Locate the cell with the specified text and output its [x, y] center coordinate. 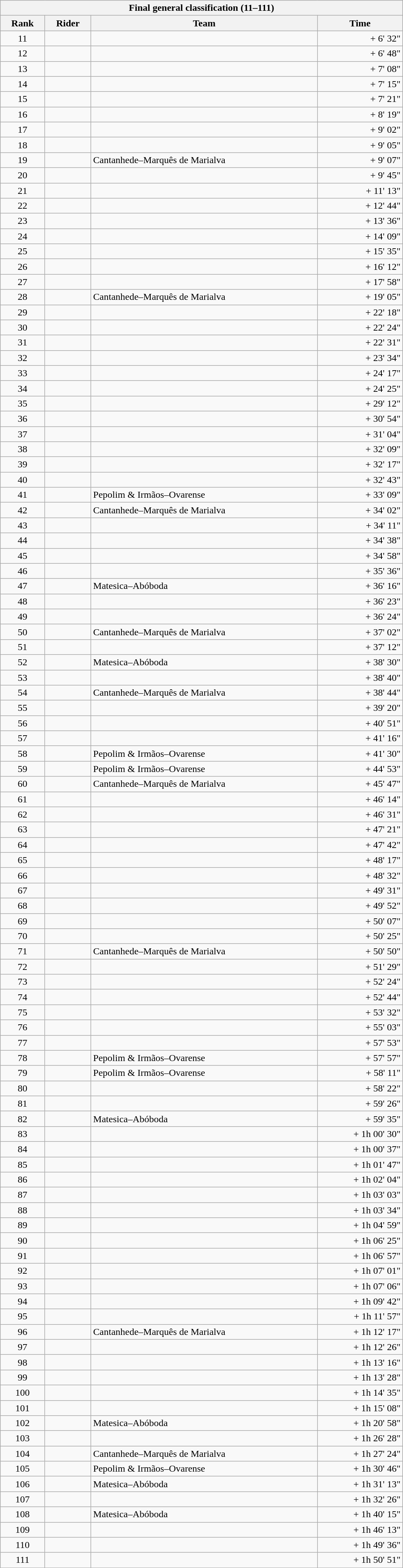
+ 1h 02' 04" [360, 1180]
+ 50' 50" [360, 952]
101 [22, 1408]
82 [22, 1119]
65 [22, 860]
103 [22, 1438]
47 [22, 586]
+ 1h 26' 28" [360, 1438]
51 [22, 647]
+ 1h 15' 08" [360, 1408]
+ 16' 12" [360, 267]
+ 9' 45" [360, 175]
+ 15' 35" [360, 251]
+ 22' 18" [360, 312]
+ 1h 07' 06" [360, 1286]
+ 17' 58" [360, 282]
+ 19' 05" [360, 297]
93 [22, 1286]
Time [360, 23]
28 [22, 297]
43 [22, 525]
+ 1h 40' 15" [360, 1514]
+ 34' 11" [360, 525]
+ 1h 27' 24" [360, 1454]
83 [22, 1134]
+ 22' 31" [360, 343]
+ 46' 14" [360, 799]
Final general classification (11–111) [201, 8]
+ 14' 09" [360, 236]
69 [22, 921]
75 [22, 1012]
20 [22, 175]
+ 24' 17" [360, 373]
+ 1h 11' 57" [360, 1317]
108 [22, 1514]
19 [22, 160]
22 [22, 206]
+ 1h 06' 25" [360, 1241]
+ 1h 32' 26" [360, 1499]
91 [22, 1256]
29 [22, 312]
+ 53' 32" [360, 1012]
35 [22, 403]
98 [22, 1362]
+ 24' 25" [360, 388]
+ 29' 12" [360, 403]
+ 47' 21" [360, 830]
+ 36' 16" [360, 586]
+ 23' 34" [360, 358]
109 [22, 1530]
+ 36' 24" [360, 616]
+ 1h 01' 47" [360, 1165]
107 [22, 1499]
49 [22, 616]
13 [22, 69]
+ 9' 02" [360, 130]
+ 49' 52" [360, 906]
+ 1h 12' 17" [360, 1332]
105 [22, 1469]
+ 39' 20" [360, 708]
53 [22, 678]
106 [22, 1484]
+ 1h 09' 42" [360, 1301]
18 [22, 145]
80 [22, 1088]
64 [22, 845]
+ 50' 25" [360, 936]
70 [22, 936]
95 [22, 1317]
56 [22, 723]
48 [22, 601]
14 [22, 84]
25 [22, 251]
+ 1h 03' 34" [360, 1210]
+ 44' 53" [360, 769]
+ 48' 17" [360, 860]
44 [22, 541]
+ 32' 17" [360, 465]
+ 36' 23" [360, 601]
41 [22, 495]
+ 41' 16" [360, 738]
78 [22, 1058]
16 [22, 114]
54 [22, 693]
96 [22, 1332]
+ 11' 13" [360, 191]
76 [22, 1027]
Rank [22, 23]
74 [22, 997]
30 [22, 327]
+ 1h 14' 35" [360, 1392]
+ 30' 54" [360, 419]
+ 49' 31" [360, 890]
+ 13' 36" [360, 221]
55 [22, 708]
104 [22, 1454]
+ 1h 20' 58" [360, 1423]
77 [22, 1043]
+ 12' 44" [360, 206]
23 [22, 221]
84 [22, 1149]
+ 50' 07" [360, 921]
+ 34' 38" [360, 541]
58 [22, 754]
21 [22, 191]
+ 59' 35" [360, 1119]
46 [22, 571]
+ 1h 49' 36" [360, 1545]
+ 1h 13' 28" [360, 1377]
32 [22, 358]
+ 22' 24" [360, 327]
+ 1h 04' 59" [360, 1225]
33 [22, 373]
+ 1h 00' 30" [360, 1134]
99 [22, 1377]
+ 34' 58" [360, 556]
+ 8' 19" [360, 114]
+ 52' 44" [360, 997]
61 [22, 799]
+ 45' 47" [360, 784]
+ 37' 02" [360, 632]
27 [22, 282]
+ 7' 15" [360, 84]
97 [22, 1347]
+ 6' 32" [360, 38]
92 [22, 1271]
+ 40' 51" [360, 723]
52 [22, 662]
42 [22, 510]
57 [22, 738]
+ 1h 30' 46" [360, 1469]
+ 32' 43" [360, 480]
+ 1h 13' 16" [360, 1362]
+ 34' 02" [360, 510]
+ 7' 08" [360, 69]
73 [22, 982]
79 [22, 1073]
+ 47' 42" [360, 845]
87 [22, 1195]
50 [22, 632]
+ 57' 53" [360, 1043]
+ 1h 06' 57" [360, 1256]
+ 1h 46' 13" [360, 1530]
39 [22, 465]
+ 9' 07" [360, 160]
110 [22, 1545]
86 [22, 1180]
+ 59' 26" [360, 1103]
+ 52' 24" [360, 982]
12 [22, 54]
81 [22, 1103]
+ 32' 09" [360, 449]
62 [22, 814]
+ 48' 32" [360, 875]
89 [22, 1225]
+ 58' 11" [360, 1073]
+ 1h 31' 13" [360, 1484]
90 [22, 1241]
+ 38' 44" [360, 693]
11 [22, 38]
+ 31' 04" [360, 434]
63 [22, 830]
+ 1h 03' 03" [360, 1195]
+ 37' 12" [360, 647]
26 [22, 267]
+ 9' 05" [360, 145]
60 [22, 784]
+ 41' 30" [360, 754]
+ 38' 30" [360, 662]
Rider [68, 23]
72 [22, 967]
45 [22, 556]
+ 1h 07' 01" [360, 1271]
24 [22, 236]
+ 46' 31" [360, 814]
+ 33' 09" [360, 495]
40 [22, 480]
17 [22, 130]
67 [22, 890]
38 [22, 449]
+ 1h 12' 26" [360, 1347]
+ 35' 36" [360, 571]
+ 58' 22" [360, 1088]
+ 55' 03" [360, 1027]
111 [22, 1560]
+ 1h 00' 37" [360, 1149]
68 [22, 906]
15 [22, 99]
+ 38' 40" [360, 678]
36 [22, 419]
66 [22, 875]
100 [22, 1392]
+ 7' 21" [360, 99]
102 [22, 1423]
59 [22, 769]
Team [204, 23]
+ 57' 57" [360, 1058]
37 [22, 434]
31 [22, 343]
+ 1h 50' 51" [360, 1560]
+ 6' 48" [360, 54]
94 [22, 1301]
85 [22, 1165]
71 [22, 952]
88 [22, 1210]
34 [22, 388]
+ 51' 29" [360, 967]
